Return the [x, y] coordinate for the center point of the cell that contains the specified text.  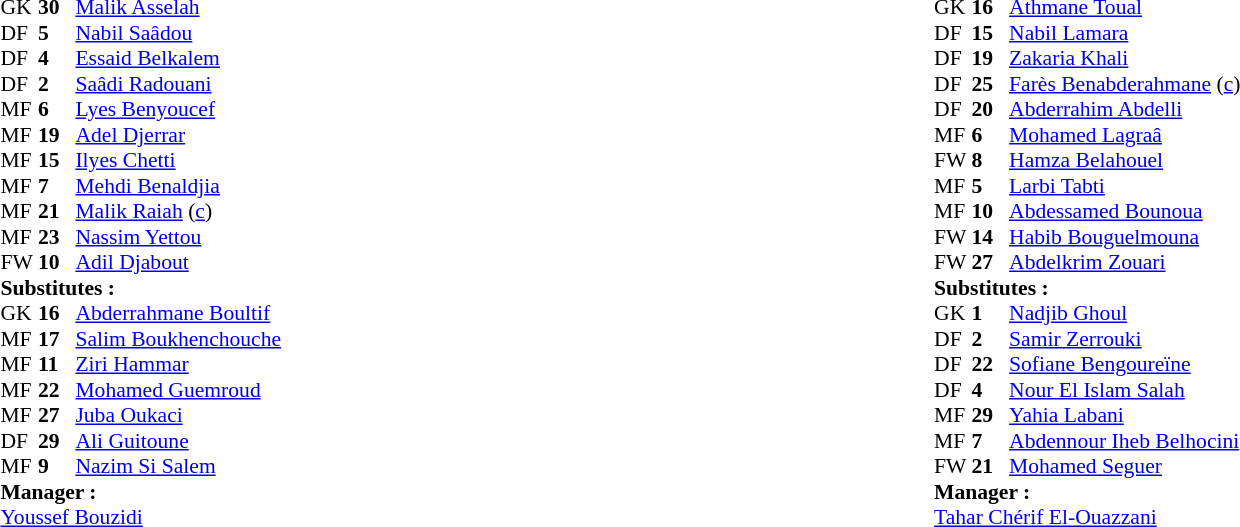
Adil Djabout [178, 263]
9 [57, 467]
Salim Boukhenchouche [178, 339]
Abdennour Iheb Belhocini [1124, 441]
Habib Bouguelmouna [1124, 237]
Nassim Yettou [178, 237]
Nabil Lamara [1124, 33]
8 [991, 161]
Nabil Saâdou [178, 33]
11 [57, 365]
Mehdi Benaldjia [178, 186]
Essaid Belkalem [178, 59]
Nadjib Ghoul [1124, 313]
Ziri Hammar [178, 365]
Larbi Tabti [1124, 186]
Abderrahim Abdelli [1124, 109]
Malik Raiah (c) [178, 211]
25 [991, 84]
Mohamed Guemroud [178, 390]
Nazim Si Salem [178, 467]
Mohamed Seguer [1124, 467]
14 [991, 237]
Nour El Islam Salah [1124, 390]
Farès Benabderahmane (c) [1124, 84]
Adel Djerrar [178, 135]
Saâdi Radouani [178, 84]
Mohamed Lagraâ [1124, 135]
Samir Zerrouki [1124, 339]
20 [991, 109]
Abdelkrim Zouari [1124, 263]
Zakaria Khali [1124, 59]
Lyes Benyoucef [178, 109]
23 [57, 237]
Ali Guitoune [178, 441]
16 [57, 313]
Abderrahmane Boultif [178, 313]
17 [57, 339]
Juba Oukaci [178, 415]
Yahia Labani [1124, 415]
Abdessamed Bounoua [1124, 211]
Hamza Belahouel [1124, 161]
Ilyes Chetti [178, 161]
Sofiane Bengoureïne [1124, 365]
1 [991, 313]
